Output the [x, y] coordinate of the center of the cell containing the given text.  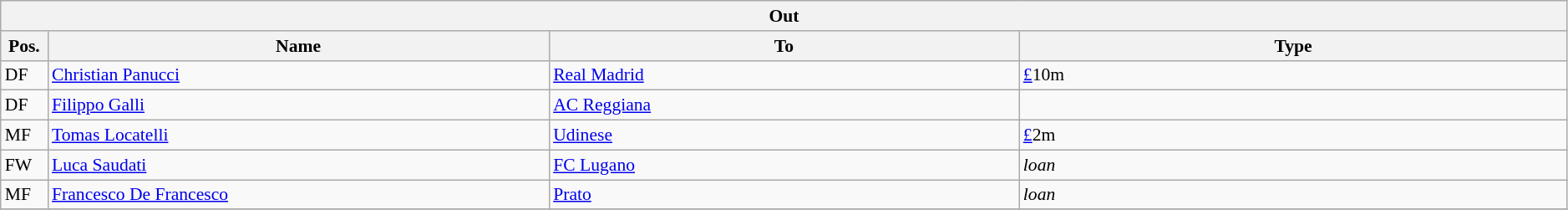
Filippo Galli [298, 105]
Christian Panucci [298, 75]
£2m [1293, 136]
FW [24, 165]
FC Lugano [784, 165]
Type [1293, 46]
Francesco De Francesco [298, 195]
Out [784, 16]
To [784, 46]
AC Reggiana [784, 105]
Real Madrid [784, 75]
Tomas Locatelli [298, 136]
£10m [1293, 75]
Udinese [784, 136]
Pos. [24, 46]
Luca Saudati [298, 165]
Name [298, 46]
Prato [784, 195]
